Locate the cell with the specified text and output its [X, Y] center coordinate. 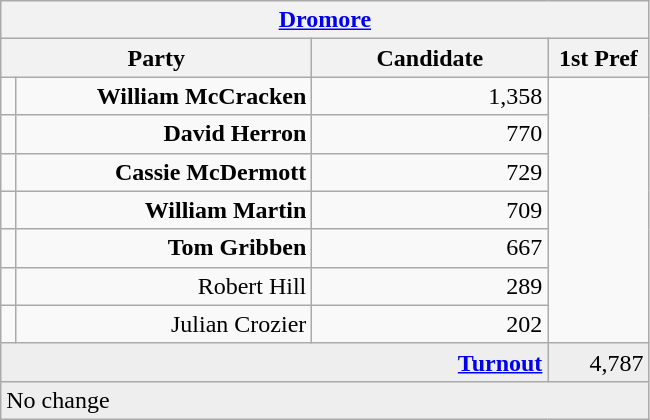
289 [430, 286]
Tom Gribben [164, 248]
Party [156, 58]
Julian Crozier [164, 324]
Robert Hill [164, 286]
Dromore [325, 20]
1,358 [430, 96]
729 [430, 172]
David Herron [164, 134]
667 [430, 248]
770 [430, 134]
4,787 [598, 362]
Cassie McDermott [164, 172]
202 [430, 324]
1st Pref [598, 58]
No change [325, 400]
Candidate [430, 58]
William McCracken [164, 96]
709 [430, 210]
William Martin [164, 210]
Turnout [274, 362]
